From the cell containing the given text, extract its center point as [x, y] coordinate. 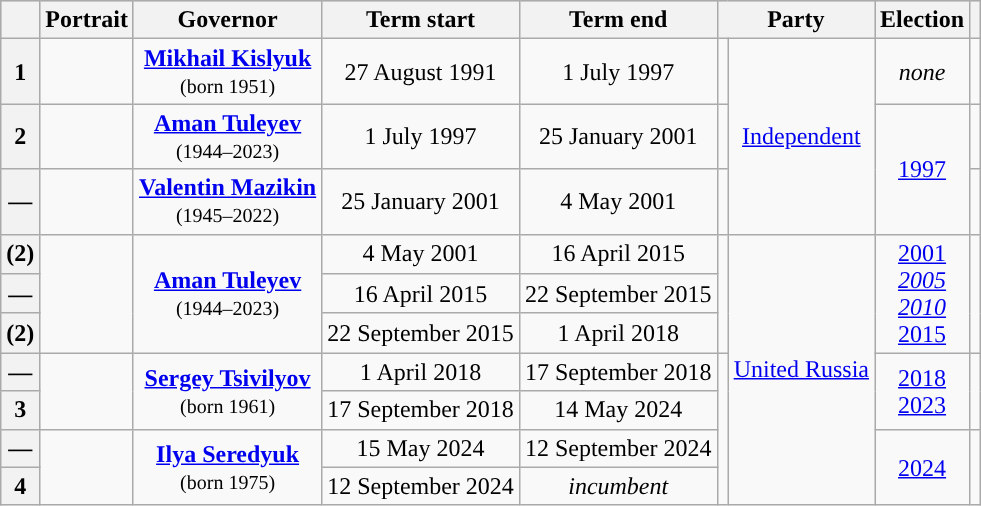
Independent [801, 136]
Ilya Seredyuk(born 1975) [227, 467]
Governor [227, 20]
Term end [618, 20]
15 May 2024 [421, 448]
20182023 [922, 391]
Valentin Mazikin(1945–2022) [227, 202]
Portrait [87, 20]
incumbent [618, 486]
3 [20, 410]
14 May 2024 [618, 410]
United Russia [801, 370]
2024 [922, 467]
Election [922, 20]
4 [20, 486]
1997 [922, 169]
none [922, 72]
2 [20, 136]
Mikhail Kislyuk(born 1951) [227, 72]
Sergey Tsivilyov(born 1961) [227, 391]
Term start [421, 20]
Party [796, 20]
2001200520102015 [922, 294]
27 August 1991 [421, 72]
1 [20, 72]
